Identify which cell holds the provided text, then report its [x, y] central coordinate. 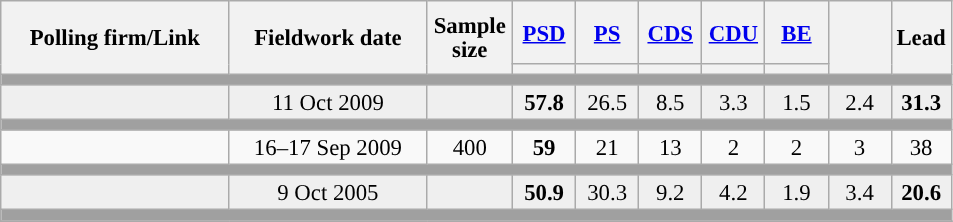
1.9 [796, 194]
3.3 [734, 102]
9 Oct 2005 [328, 194]
31.3 [921, 102]
57.8 [544, 102]
1.5 [796, 102]
8.5 [670, 102]
16–17 Sep 2009 [328, 148]
38 [921, 148]
50.9 [544, 194]
CDU [734, 32]
9.2 [670, 194]
11 Oct 2009 [328, 102]
59 [544, 148]
21 [608, 148]
Lead [921, 38]
20.6 [921, 194]
13 [670, 148]
PS [608, 32]
3.4 [860, 194]
4.2 [734, 194]
3 [860, 148]
PSD [544, 32]
BE [796, 32]
Fieldwork date [328, 38]
30.3 [608, 194]
Sample size [470, 38]
2.4 [860, 102]
400 [470, 148]
CDS [670, 32]
26.5 [608, 102]
Polling firm/Link [115, 38]
